Return [X, Y] of the center of cell containing provided text 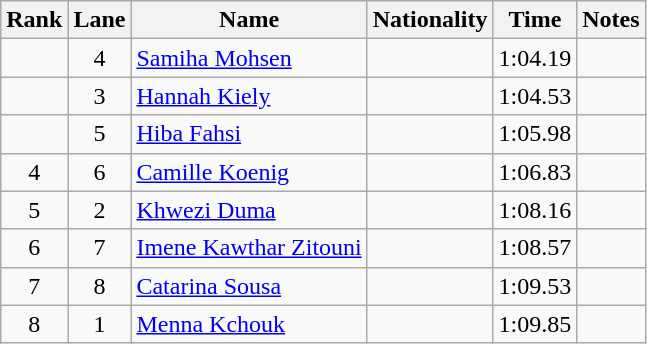
Khwezi Duma [249, 210]
Catarina Sousa [249, 286]
1 [100, 324]
Rank [34, 20]
Name [249, 20]
Notes [611, 20]
Time [535, 20]
Samiha Mohsen [249, 58]
Lane [100, 20]
1:04.19 [535, 58]
1:05.98 [535, 134]
1:04.53 [535, 96]
1:09.53 [535, 286]
Hiba Fahsi [249, 134]
Hannah Kiely [249, 96]
Camille Koenig [249, 172]
2 [100, 210]
Menna Kchouk [249, 324]
1:08.57 [535, 248]
1:08.16 [535, 210]
Nationality [430, 20]
3 [100, 96]
1:09.85 [535, 324]
1:06.83 [535, 172]
Imene Kawthar Zitouni [249, 248]
